Capture the cell that displays the provided text and extract its [x, y] central coordinate. 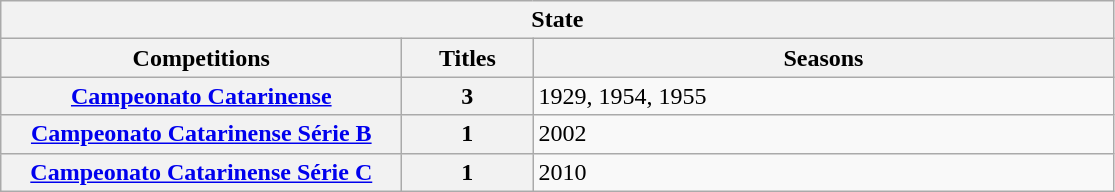
2002 [824, 134]
Campeonato Catarinense [202, 96]
1929, 1954, 1955 [824, 96]
Titles [468, 58]
3 [468, 96]
Campeonato Catarinense Série B [202, 134]
2010 [824, 172]
Campeonato Catarinense Série C [202, 172]
State [558, 20]
Competitions [202, 58]
Seasons [824, 58]
